For the text-containing cell, return its midpoint in (X, Y) coordinate format. 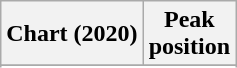
Peakposition (189, 34)
Chart (2020) (72, 34)
